Determine the (x, y) coordinate at the center of the cell enclosing the given text.  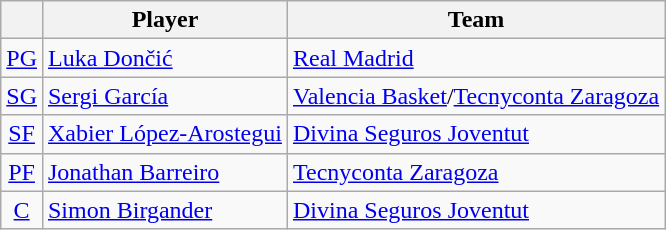
Simon Birgander (164, 210)
Tecnyconta Zaragoza (476, 172)
Luka Dončić (164, 58)
Sergi García (164, 96)
Player (164, 20)
Team (476, 20)
Jonathan Barreiro (164, 172)
C (22, 210)
PG (22, 58)
PF (22, 172)
Valencia Basket/Tecnyconta Zaragoza (476, 96)
SG (22, 96)
SF (22, 134)
Xabier López-Arostegui (164, 134)
Real Madrid (476, 58)
